Pinpoint the cell where the given text exists, returning its [X, Y] midpoint coordinate. 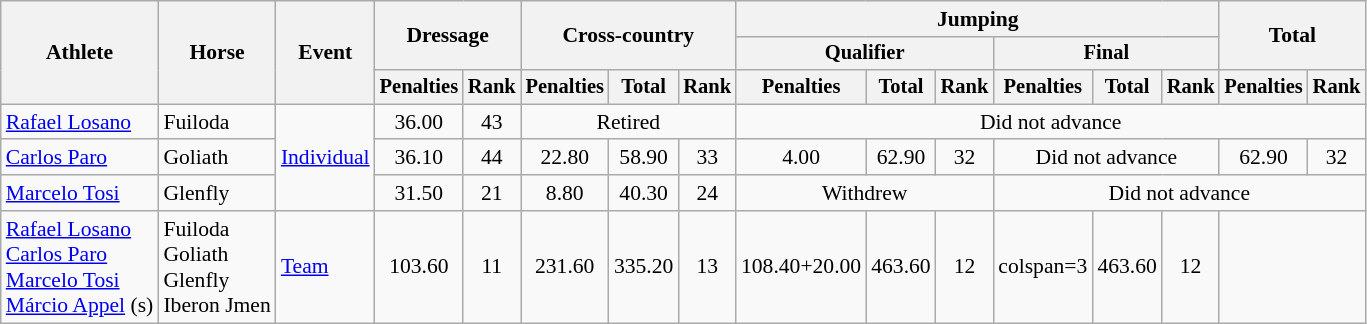
231.60 [565, 267]
Marcelo Tosi [80, 193]
58.90 [644, 158]
103.60 [419, 267]
Cross-country [628, 36]
36.00 [419, 122]
Dressage [448, 36]
22.80 [565, 158]
Team [326, 267]
21 [492, 193]
Rafael Losano [80, 122]
8.80 [565, 193]
FuilodaGoliathGlenflyIberon Jmen [216, 267]
11 [492, 267]
33 [707, 158]
4.00 [801, 158]
Withdrew [864, 193]
Athlete [80, 52]
Fuiloda [216, 122]
Rafael LosanoCarlos ParoMarcelo TosiMárcio Appel (s) [80, 267]
Qualifier [864, 54]
335.20 [644, 267]
43 [492, 122]
Jumping [978, 19]
Horse [216, 52]
Goliath [216, 158]
Individual [326, 158]
31.50 [419, 193]
108.40+20.00 [801, 267]
44 [492, 158]
13 [707, 267]
36.10 [419, 158]
Carlos Paro [80, 158]
40.30 [644, 193]
colspan=3 [1042, 267]
Retired [628, 122]
Glenfly [216, 193]
Event [326, 52]
24 [707, 193]
Final [1106, 54]
